Extract the [X, Y] coordinate from the center of the cell holding the provided text.  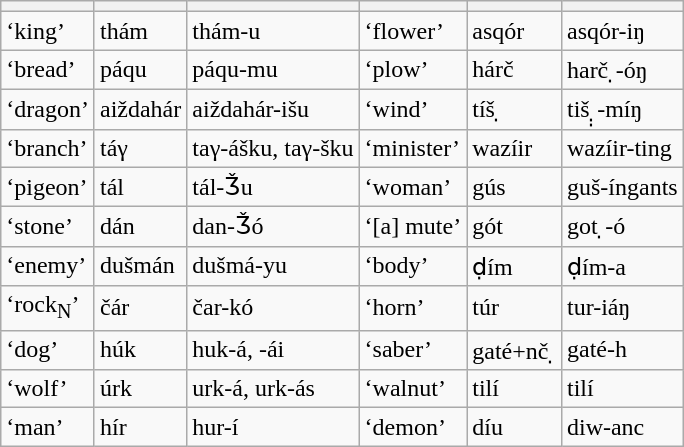
thám [140, 31]
thám-u [273, 31]
túr [514, 308]
‘enemy’ [48, 266]
gaté+nč ̣ [514, 350]
‘[a] mute’ [413, 227]
dušmán [140, 266]
‘king’ [48, 31]
čár [140, 308]
aiždahár [140, 109]
wazíir-ting [622, 148]
dán [140, 227]
‘wolf’ [48, 389]
tur-iáŋ [622, 308]
hír [140, 427]
‘demon’ [413, 427]
hárč [514, 70]
aiždahár-išu [273, 109]
‘plow’ [413, 70]
tíš ̣ [514, 109]
‘rockN’ [48, 308]
dušmá-yu [273, 266]
‘bread’ [48, 70]
urk-á, urk-ás [273, 389]
taγ-ášku, taγ-šku [273, 148]
‘minister’ [413, 148]
diw-anc [622, 427]
wazíir [514, 148]
asqór [514, 31]
‘walnut’ [413, 389]
gaté-h [622, 350]
‘dragon’ [48, 109]
‘saber’ [413, 350]
‘stone’ [48, 227]
asqór-iŋ [622, 31]
hur-í [273, 427]
gót [514, 227]
gús [514, 187]
harč ̣-óŋ [622, 70]
guš-íngants [622, 187]
húk [140, 350]
ḍím-a [622, 266]
‘flower’ [413, 31]
táγ [140, 148]
páqu [140, 70]
huk-á, -ái [273, 350]
páqu-mu [273, 70]
‘body’ [413, 266]
dan-Ǯó [273, 227]
čar-kó [273, 308]
tál [140, 187]
‘horn’ [413, 308]
‘wind’ [413, 109]
‘dog’ [48, 350]
‘branch’ [48, 148]
ḍím [514, 266]
‘woman’ [413, 187]
úrk [140, 389]
‘man’ [48, 427]
díu [514, 427]
got ̣-ó [622, 227]
‘pigeon’ [48, 187]
tiš ̣̣-míŋ [622, 109]
tál-Ǯu [273, 187]
